Scan for the cell matching the given text and deliver its [x, y] coordinate at center. 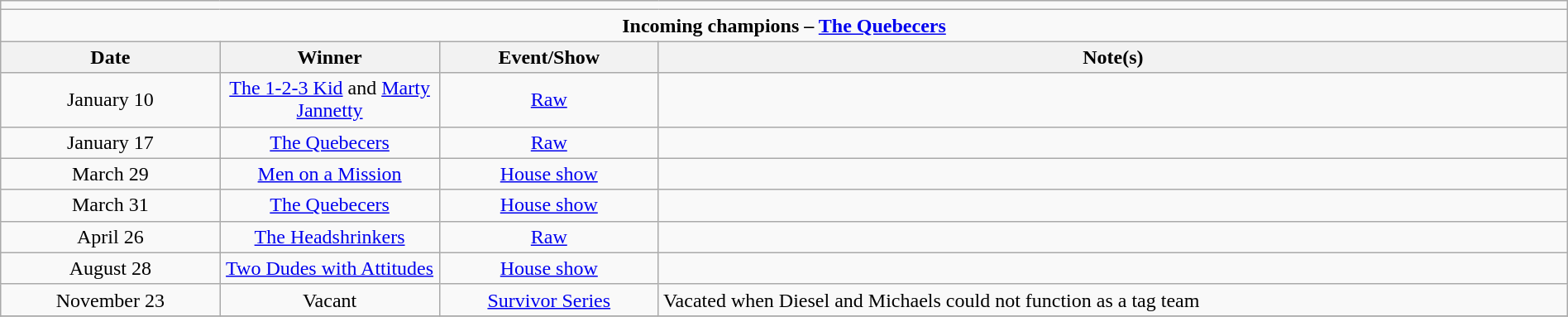
Winner [329, 57]
April 26 [111, 237]
Survivor Series [549, 300]
Incoming champions – The Quebecers [784, 26]
Date [111, 57]
March 29 [111, 174]
Men on a Mission [329, 174]
Two Dudes with Attitudes [329, 268]
January 17 [111, 142]
The Headshrinkers [329, 237]
Vacant [329, 300]
Vacated when Diesel and Michaels could not function as a tag team [1113, 300]
Note(s) [1113, 57]
March 31 [111, 205]
January 10 [111, 99]
Event/Show [549, 57]
August 28 [111, 268]
November 23 [111, 300]
The 1-2-3 Kid and Marty Jannetty [329, 99]
